Capture the cell that displays the provided text and extract its [X, Y] central coordinate. 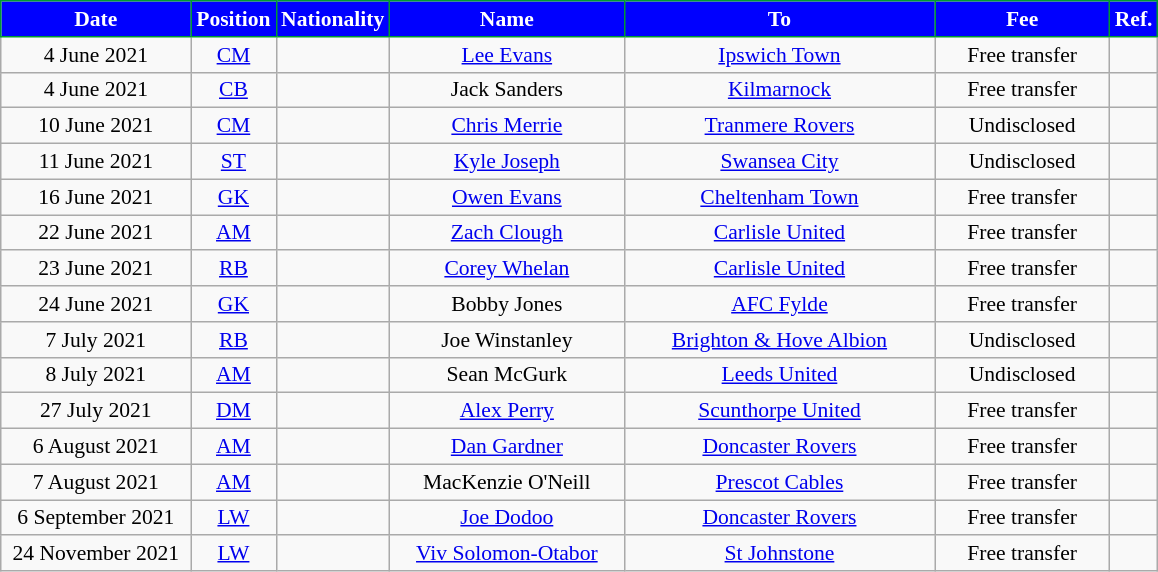
Brighton & Hove Albion [779, 340]
Jack Sanders [506, 90]
Scunthorpe United [779, 411]
Joe Winstanley [506, 340]
27 July 2021 [96, 411]
Leeds United [779, 375]
Lee Evans [506, 55]
Ref. [1134, 19]
Ipswich Town [779, 55]
24 November 2021 [96, 554]
11 June 2021 [96, 162]
Zach Clough [506, 233]
6 August 2021 [96, 447]
Bobby Jones [506, 304]
23 June 2021 [96, 269]
7 July 2021 [96, 340]
Owen Evans [506, 197]
Kilmarnock [779, 90]
Position [234, 19]
Chris Merrie [506, 126]
Cheltenham Town [779, 197]
8 July 2021 [96, 375]
16 June 2021 [96, 197]
Swansea City [779, 162]
6 September 2021 [96, 518]
Kyle Joseph [506, 162]
CB [234, 90]
St Johnstone [779, 554]
10 June 2021 [96, 126]
Name [506, 19]
Viv Solomon-Otabor [506, 554]
AFC Fylde [779, 304]
7 August 2021 [96, 482]
Alex Perry [506, 411]
Fee [1022, 19]
Nationality [332, 19]
DM [234, 411]
Prescot Cables [779, 482]
Sean McGurk [506, 375]
24 June 2021 [96, 304]
Tranmere Rovers [779, 126]
Date [96, 19]
ST [234, 162]
22 June 2021 [96, 233]
Dan Gardner [506, 447]
Corey Whelan [506, 269]
MacKenzie O'Neill [506, 482]
To [779, 19]
Joe Dodoo [506, 518]
